Determine the (x, y) coordinate at the center of the cell enclosing the given text.  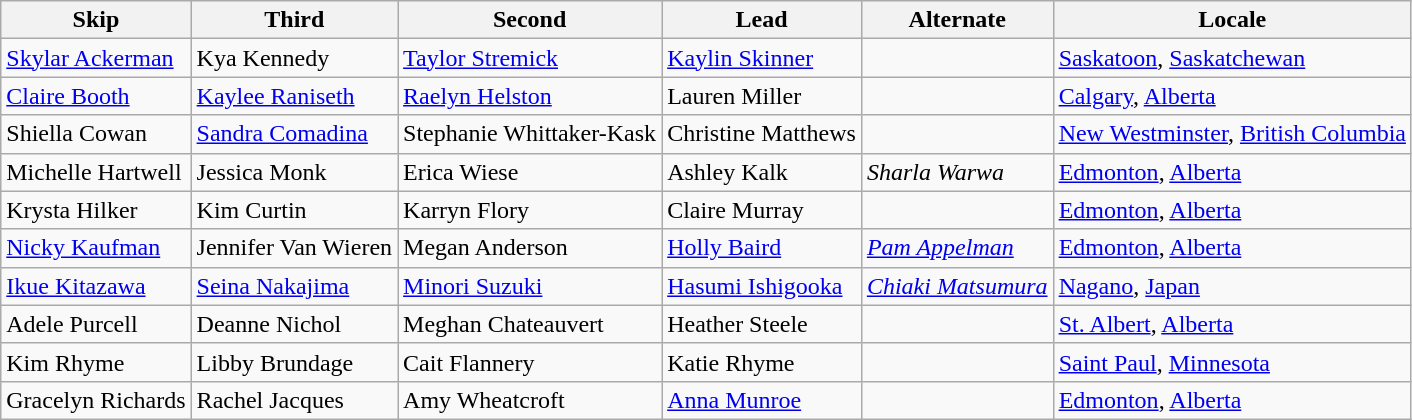
Raelyn Helston (530, 96)
Calgary, Alberta (1232, 96)
Lauren Miller (762, 96)
Kya Kennedy (294, 58)
Stephanie Whittaker-Kask (530, 134)
Sharla Warwa (957, 172)
Saint Paul, Minnesota (1232, 362)
Anna Munroe (762, 400)
Hasumi Ishigooka (762, 286)
Minori Suzuki (530, 286)
Rachel Jacques (294, 400)
Shiella Cowan (96, 134)
Krysta Hilker (96, 210)
Pam Appelman (957, 248)
Erica Wiese (530, 172)
Amy Wheatcroft (530, 400)
Jessica Monk (294, 172)
Ashley Kalk (762, 172)
Skip (96, 20)
Claire Booth (96, 96)
Seina Nakajima (294, 286)
Chiaki Matsumura (957, 286)
Heather Steele (762, 324)
Gracelyn Richards (96, 400)
Kim Curtin (294, 210)
Cait Flannery (530, 362)
Sandra Comadina (294, 134)
New Westminster, British Columbia (1232, 134)
Katie Rhyme (762, 362)
St. Albert, Alberta (1232, 324)
Christine Matthews (762, 134)
Megan Anderson (530, 248)
Karryn Flory (530, 210)
Saskatoon, Saskatchewan (1232, 58)
Locale (1232, 20)
Kaylee Raniseth (294, 96)
Jennifer Van Wieren (294, 248)
Adele Purcell (96, 324)
Nicky Kaufman (96, 248)
Taylor Stremick (530, 58)
Deanne Nichol (294, 324)
Second (530, 20)
Lead (762, 20)
Meghan Chateauvert (530, 324)
Claire Murray (762, 210)
Nagano, Japan (1232, 286)
Ikue Kitazawa (96, 286)
Kaylin Skinner (762, 58)
Third (294, 20)
Libby Brundage (294, 362)
Holly Baird (762, 248)
Michelle Hartwell (96, 172)
Skylar Ackerman (96, 58)
Alternate (957, 20)
Kim Rhyme (96, 362)
